Determine the (X, Y) coordinate at the center of the cell enclosing the given text.  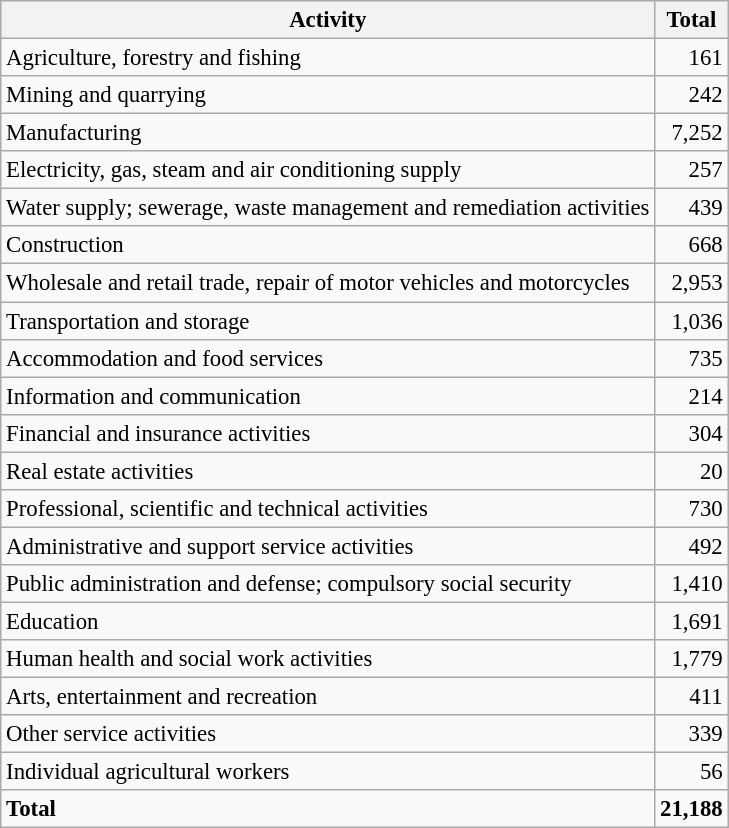
Information and communication (328, 396)
304 (692, 433)
1,779 (692, 659)
20 (692, 471)
492 (692, 546)
242 (692, 95)
Wholesale and retail trade, repair of motor vehicles and motorcycles (328, 283)
Individual agricultural workers (328, 772)
Arts, entertainment and recreation (328, 697)
Accommodation and food services (328, 358)
668 (692, 245)
Administrative and support service activities (328, 546)
Other service activities (328, 734)
7,252 (692, 133)
56 (692, 772)
339 (692, 734)
411 (692, 697)
Electricity, gas, steam and air conditioning supply (328, 170)
Transportation and storage (328, 321)
Activity (328, 20)
Human health and social work activities (328, 659)
730 (692, 509)
1,036 (692, 321)
735 (692, 358)
Education (328, 621)
214 (692, 396)
Agriculture, forestry and fishing (328, 58)
439 (692, 208)
Public administration and defense; compulsory social security (328, 584)
21,188 (692, 809)
Professional, scientific and technical activities (328, 509)
1,410 (692, 584)
257 (692, 170)
1,691 (692, 621)
161 (692, 58)
Mining and quarrying (328, 95)
Construction (328, 245)
2,953 (692, 283)
Real estate activities (328, 471)
Financial and insurance activities (328, 433)
Water supply; sewerage, waste management and remediation activities (328, 208)
Manufacturing (328, 133)
